Return the (X, Y) coordinate for the center point of the cell that contains the specified text.  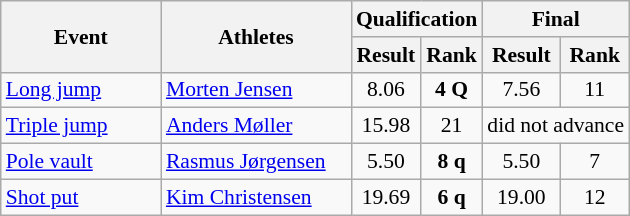
Event (81, 36)
Rasmus Jørgensen (256, 162)
8 q (452, 162)
4 Q (452, 90)
11 (594, 90)
Long jump (81, 90)
Qualification (416, 19)
7 (594, 162)
Shot put (81, 197)
Kim Christensen (256, 197)
6 q (452, 197)
Anders Møller (256, 126)
Morten Jensen (256, 90)
19.69 (386, 197)
12 (594, 197)
Athletes (256, 36)
19.00 (521, 197)
did not advance (556, 126)
Triple jump (81, 126)
8.06 (386, 90)
15.98 (386, 126)
7.56 (521, 90)
Pole vault (81, 162)
21 (452, 126)
Final (556, 19)
